Return the (X, Y) coordinate for the center point of the cell that contains the specified text.  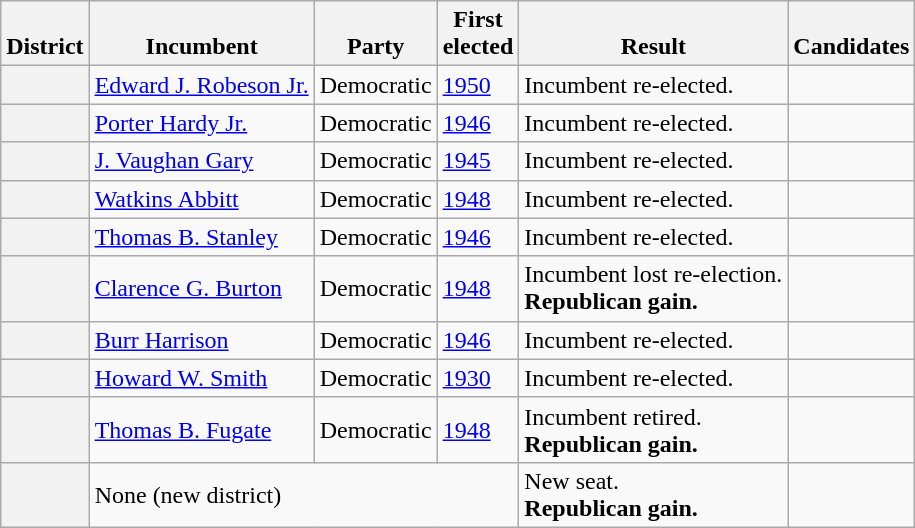
District (45, 34)
Edward J. Robeson Jr. (202, 85)
Watkins Abbitt (202, 199)
Candidates (852, 34)
Incumbent (202, 34)
Howard W. Smith (202, 378)
Burr Harrison (202, 340)
None (new district) (304, 494)
Result (654, 34)
1950 (478, 85)
1945 (478, 161)
Thomas B. Stanley (202, 237)
Thomas B. Fugate (202, 430)
Incumbent lost re-election.Republican gain. (654, 288)
J. Vaughan Gary (202, 161)
New seat.Republican gain. (654, 494)
Porter Hardy Jr. (202, 123)
Party (376, 34)
Clarence G. Burton (202, 288)
1930 (478, 378)
Firstelected (478, 34)
Incumbent retired.Republican gain. (654, 430)
